Output the [x, y] coordinate of the center of the cell containing the given text.  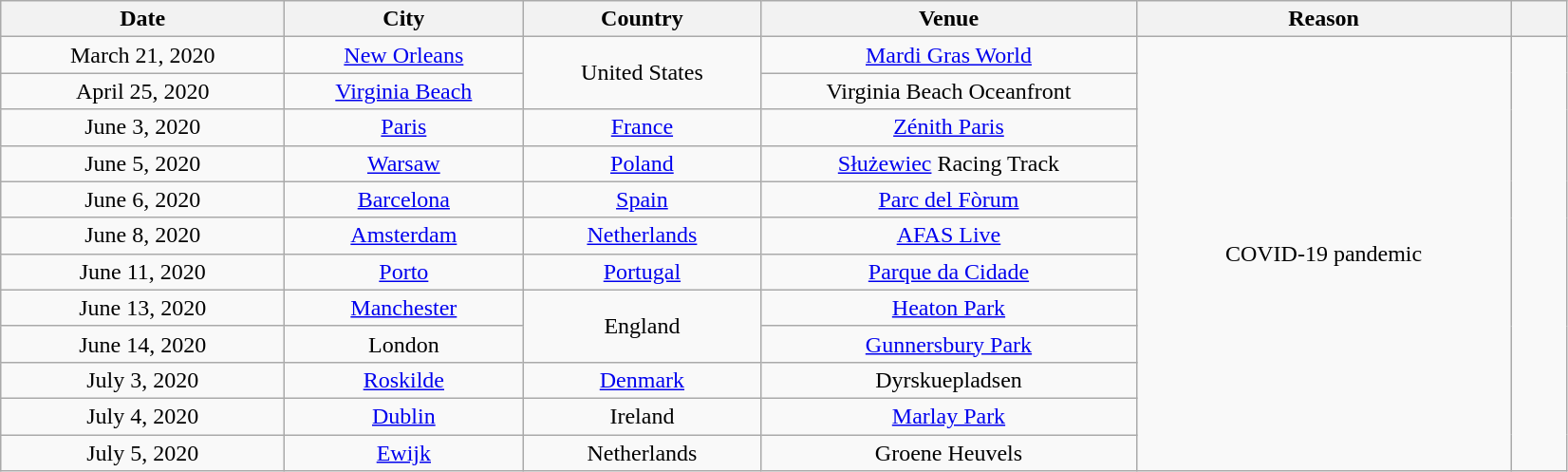
City [404, 19]
Marlay Park [949, 416]
June 5, 2020 [142, 163]
England [642, 326]
July 3, 2020 [142, 380]
Virginia Beach [404, 91]
United States [642, 73]
London [404, 344]
Mardi Gras World [949, 55]
AFAS Live [949, 236]
July 5, 2020 [142, 453]
June 3, 2020 [142, 127]
Country [642, 19]
Poland [642, 163]
June 8, 2020 [142, 236]
Gunnersbury Park [949, 344]
June 13, 2020 [142, 308]
June 14, 2020 [142, 344]
Dublin [404, 416]
COVID-19 pandemic [1323, 255]
Ireland [642, 416]
March 21, 2020 [142, 55]
Reason [1323, 19]
Portugal [642, 272]
Roskilde [404, 380]
July 4, 2020 [142, 416]
Paris [404, 127]
Date [142, 19]
June 11, 2020 [142, 272]
Warsaw [404, 163]
Barcelona [404, 199]
Virginia Beach Oceanfront [949, 91]
Heaton Park [949, 308]
Spain [642, 199]
Służewiec Racing Track [949, 163]
Parc del Fòrum [949, 199]
Manchester [404, 308]
April 25, 2020 [142, 91]
Porto [404, 272]
Groene Heuvels [949, 453]
Amsterdam [404, 236]
Venue [949, 19]
June 6, 2020 [142, 199]
Parque da Cidade [949, 272]
Denmark [642, 380]
France [642, 127]
New Orleans [404, 55]
Ewijk [404, 453]
Dyrskuepladsen [949, 380]
Zénith Paris [949, 127]
